Output the (X, Y) coordinate of the center of the cell containing the given text.  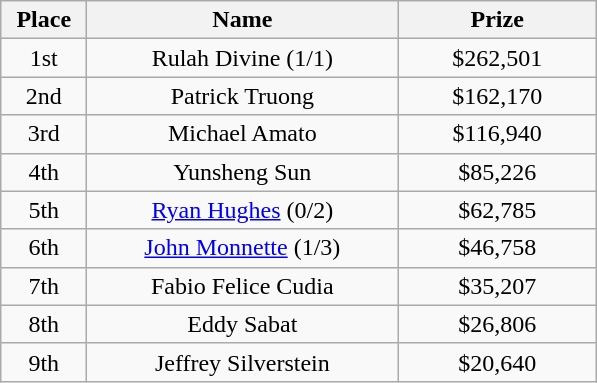
$162,170 (498, 96)
4th (44, 172)
Yunsheng Sun (242, 172)
Place (44, 20)
$35,207 (498, 286)
$262,501 (498, 58)
$62,785 (498, 210)
3rd (44, 134)
6th (44, 248)
Jeffrey Silverstein (242, 362)
Ryan Hughes (0/2) (242, 210)
$46,758 (498, 248)
1st (44, 58)
$116,940 (498, 134)
9th (44, 362)
5th (44, 210)
Name (242, 20)
$26,806 (498, 324)
Rulah Divine (1/1) (242, 58)
$85,226 (498, 172)
Eddy Sabat (242, 324)
Prize (498, 20)
Michael Amato (242, 134)
Patrick Truong (242, 96)
$20,640 (498, 362)
8th (44, 324)
John Monnette (1/3) (242, 248)
Fabio Felice Cudia (242, 286)
7th (44, 286)
2nd (44, 96)
